Capture the cell that displays the provided text and extract its [x, y] central coordinate. 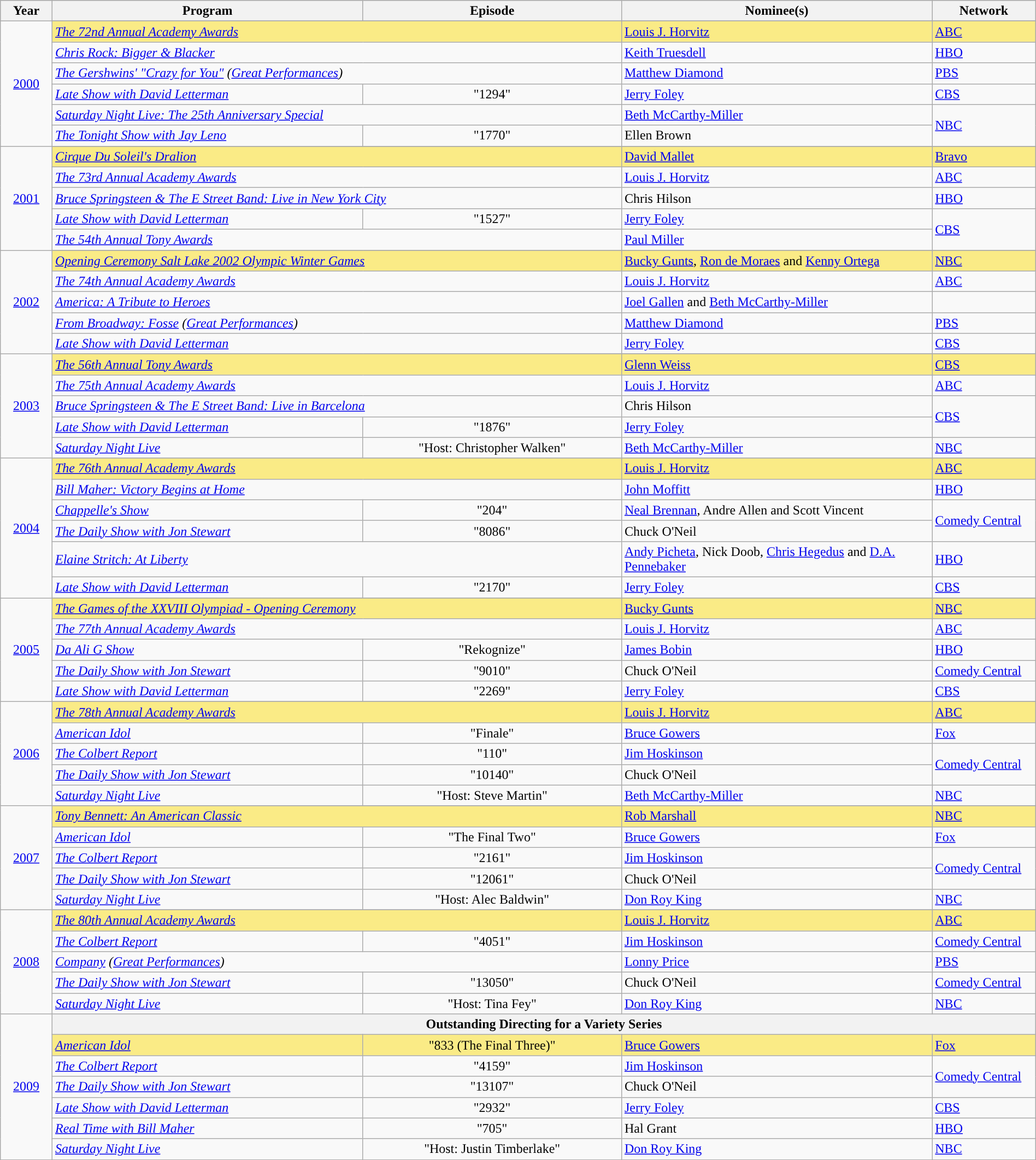
The Games of the XXVIII Olympiad - Opening Ceremony [337, 608]
"8086" [492, 531]
"12061" [492, 878]
"4051" [492, 941]
"204" [492, 510]
The 54th Annual Tony Awards [337, 239]
2004 [26, 528]
2006 [26, 754]
The 74th Annual Academy Awards [337, 282]
2003 [26, 406]
Saturday Night Live: The 25th Anniversary Special [337, 115]
Da Ali G Show [207, 650]
"705" [492, 1128]
2005 [26, 650]
"Rekognize" [492, 650]
The 56th Annual Tony Awards [337, 365]
2009 [26, 1087]
"2161" [492, 858]
"1876" [492, 427]
"Finale" [492, 733]
Joel Gallen and Beth McCarthy-Miller [776, 302]
2000 [26, 84]
"833 (The Final Three)" [492, 1045]
"1527" [492, 219]
Bruce Springsteen & The E Street Band: Live in Barcelona [337, 406]
Bucky Gunts, Ron de Moraes and Kenny Ortega [776, 261]
John Moffitt [776, 489]
The 72nd Annual Academy Awards [337, 32]
The 73rd Annual Academy Awards [337, 177]
Chris Rock: Bigger & Blacker [337, 52]
2008 [26, 962]
Lonny Price [776, 962]
Andy Picheta, Nick Doob, Chris Hegedus and D.A. Pennebaker [776, 559]
Cirque Du Soleil's Dralion [337, 156]
Elaine Stritch: At Liberty [337, 559]
Program [207, 11]
Tony Bennett: An American Classic [337, 816]
Company (Great Performances) [337, 962]
"110" [492, 754]
"Host: Tina Fey" [492, 1004]
"Host: Alec Baldwin" [492, 899]
The Tonight Show with Jay Leno [207, 136]
David Mallet [776, 156]
"2932" [492, 1108]
2007 [26, 858]
Outstanding Directing for a Variety Series [544, 1024]
Glenn Weiss [776, 365]
The 80th Annual Academy Awards [337, 920]
Neal Brennan, Andre Allen and Scott Vincent [776, 510]
"Host: Christopher Walken" [492, 448]
Year [26, 11]
Real Time with Bill Maher [207, 1128]
Bucky Gunts [776, 608]
From Broadway: Fosse (Great Performances) [337, 323]
Rob Marshall [776, 816]
Hal Grant [776, 1128]
Paul Miller [776, 239]
"1294" [492, 94]
The 78th Annual Academy Awards [337, 712]
"Host: Justin Timberlake" [492, 1149]
The 77th Annual Academy Awards [337, 629]
2001 [26, 198]
Episode [492, 11]
The 75th Annual Academy Awards [337, 385]
2002 [26, 302]
Bill Maher: Victory Begins at Home [337, 489]
Bruce Springsteen & The E Street Band: Live in New York City [337, 198]
"10140" [492, 775]
"1770" [492, 136]
Opening Ceremony Salt Lake 2002 Olympic Winter Games [337, 261]
"2269" [492, 692]
America: A Tribute to Heroes [337, 302]
"The Final Two" [492, 837]
"4159" [492, 1066]
Bravo [984, 156]
The Gershwins' "Crazy for You" (Great Performances) [337, 73]
Keith Truesdell [776, 52]
Nominee(s) [776, 11]
"13107" [492, 1087]
James Bobin [776, 650]
Ellen Brown [776, 136]
"13050" [492, 983]
The 76th Annual Academy Awards [337, 468]
"Host: Steve Martin" [492, 795]
"9010" [492, 671]
Network [984, 11]
Chappelle's Show [207, 510]
"2170" [492, 587]
